Determine the (x, y) coordinate at the center of the cell enclosing the given text.  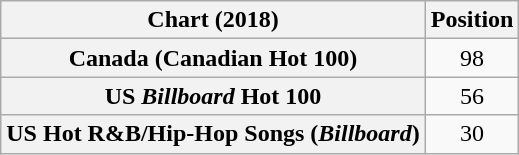
US Hot R&B/Hip-Hop Songs (Billboard) (213, 134)
Chart (2018) (213, 20)
30 (472, 134)
Position (472, 20)
56 (472, 96)
98 (472, 58)
Canada (Canadian Hot 100) (213, 58)
US Billboard Hot 100 (213, 96)
